Output the (X, Y) coordinate of the center of the cell containing the given text.  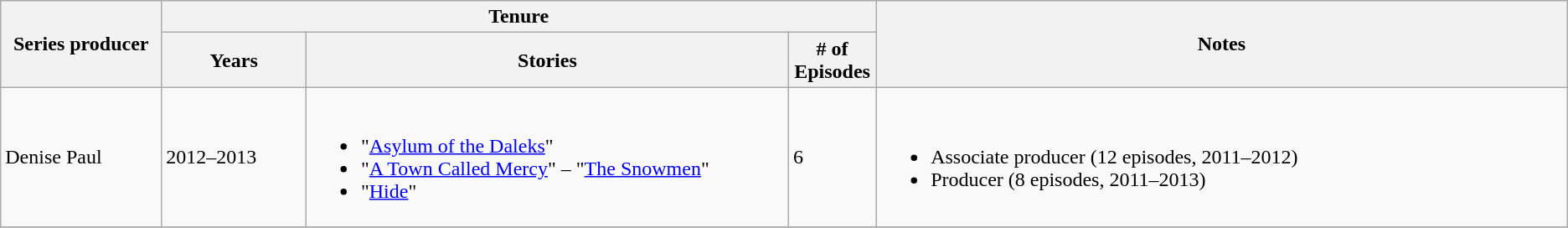
Denise Paul (81, 158)
Tenure (519, 17)
Notes (1222, 44)
# of Episodes (832, 60)
Series producer (81, 44)
"Asylum of the Daleks""A Town Called Mercy" – "The Snowmen""Hide" (547, 158)
2012–2013 (235, 158)
6 (832, 158)
Associate producer (12 episodes, 2011–2012)Producer (8 episodes, 2011–2013) (1222, 158)
Years (235, 60)
Stories (547, 60)
